Extract the [X, Y] coordinate from the center of the cell holding the provided text.  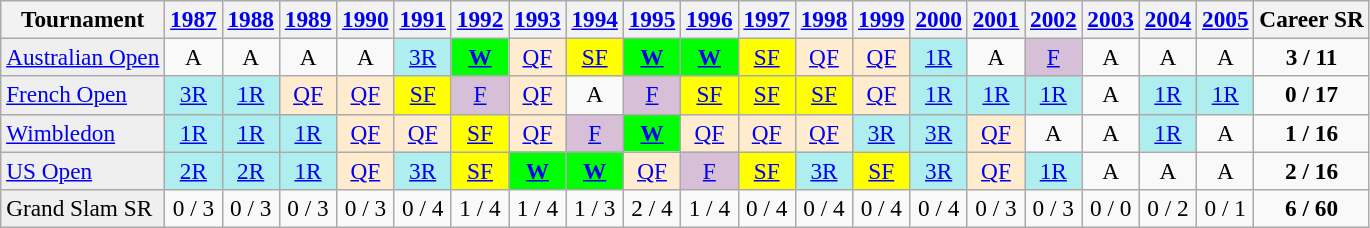
Career SR [1312, 19]
1999 [882, 19]
2002 [1054, 19]
Wimbledon [83, 133]
1998 [824, 19]
0 / 1 [1226, 208]
2004 [1168, 19]
0 / 17 [1312, 95]
1992 [480, 19]
0 / 0 [1110, 208]
2 / 4 [652, 208]
1989 [308, 19]
1995 [652, 19]
1990 [366, 19]
1 / 3 [594, 208]
2003 [1110, 19]
2000 [938, 19]
2005 [1226, 19]
Australian Open [83, 57]
1993 [538, 19]
1 / 16 [1312, 133]
1996 [710, 19]
1991 [422, 19]
6 / 60 [1312, 208]
1994 [594, 19]
3 / 11 [1312, 57]
French Open [83, 95]
Grand Slam SR [83, 208]
1988 [250, 19]
0 / 2 [1168, 208]
2 / 16 [1312, 170]
1987 [194, 19]
2001 [996, 19]
Tournament [83, 19]
1997 [766, 19]
US Open [83, 170]
